Output the (x, y) coordinate of the center of the cell containing the given text.  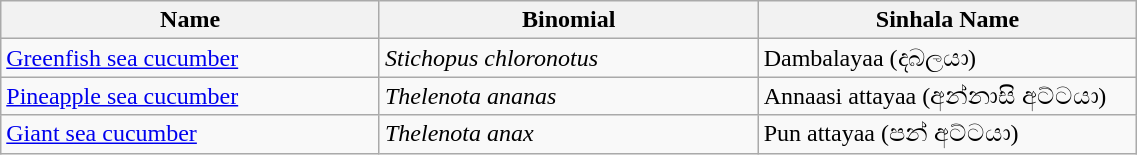
Dambalayaa (දබලයා) (948, 58)
Greenfish sea cucumber (190, 58)
Binomial (568, 20)
Thelenota ananas (568, 96)
Giant sea cucumber (190, 134)
Annaasi attayaa (අන්නාසි අට්ටයා) (948, 96)
Name (190, 20)
Stichopus chloronotus (568, 58)
Thelenota anax (568, 134)
Sinhala Name (948, 20)
Pineapple sea cucumber (190, 96)
Pun attayaa (පන් අට්ටයා) (948, 134)
